Detect which cell encompasses the target text, then output its [X, Y] center coordinate. 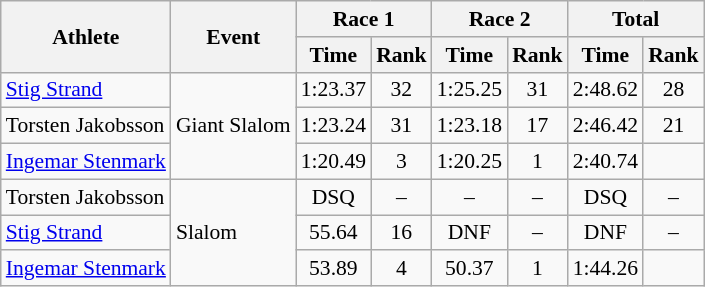
21 [674, 126]
28 [674, 90]
55.64 [334, 233]
2:46.42 [606, 126]
2:40.74 [606, 162]
3 [402, 162]
1:23.37 [334, 90]
Event [234, 36]
16 [402, 233]
1:20.25 [470, 162]
2:48.62 [606, 90]
53.89 [334, 269]
1:25.25 [470, 90]
1:20.49 [334, 162]
50.37 [470, 269]
Athlete [86, 36]
Race 1 [364, 19]
Race 2 [500, 19]
4 [402, 269]
17 [538, 126]
32 [402, 90]
1:44.26 [606, 269]
1:23.18 [470, 126]
Slalom [234, 232]
Giant Slalom [234, 126]
1:23.24 [334, 126]
Total [636, 19]
